Extract the (X, Y) coordinate from the center of the cell holding the provided text.  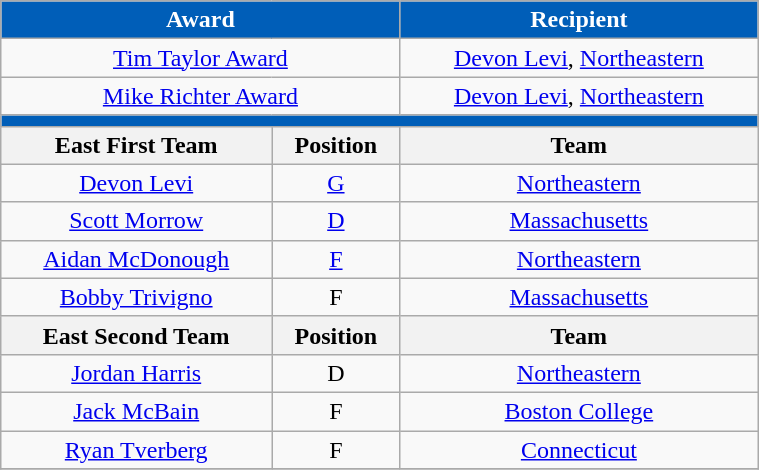
Tim Taylor Award (200, 58)
Aidan McDonough (136, 259)
Recipient (579, 20)
Boston College (579, 411)
Mike Richter Award (200, 96)
East First Team (136, 145)
East Second Team (136, 335)
Bobby Trivigno (136, 297)
Scott Morrow (136, 221)
Jordan Harris (136, 373)
Devon Levi (136, 183)
Ryan Tverberg (136, 449)
Award (200, 20)
Jack McBain (136, 411)
G (336, 183)
Connecticut (579, 449)
